Scan for the cell matching the given text and deliver its [x, y] coordinate at center. 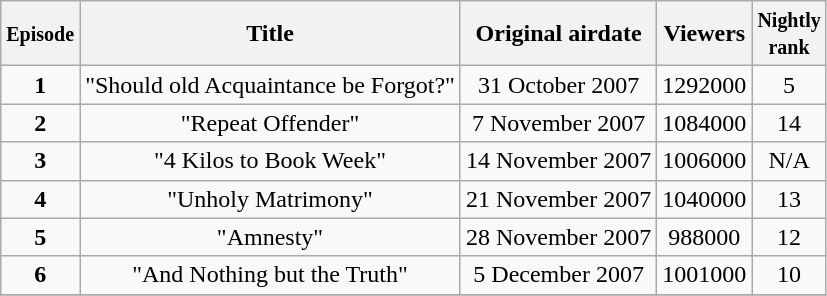
"Unholy Matrimony" [270, 199]
"And Nothing but the Truth" [270, 275]
14 November 2007 [558, 161]
12 [789, 237]
13 [789, 199]
31 October 2007 [558, 85]
Viewers [704, 34]
Episode [40, 34]
N/A [789, 161]
4 [40, 199]
"Should old Acquaintance be Forgot?" [270, 85]
"4 Kilos to Book Week" [270, 161]
1006000 [704, 161]
1084000 [704, 123]
Title [270, 34]
10 [789, 275]
3 [40, 161]
Nightlyrank [789, 34]
1040000 [704, 199]
14 [789, 123]
1 [40, 85]
21 November 2007 [558, 199]
"Repeat Offender" [270, 123]
1292000 [704, 85]
7 November 2007 [558, 123]
6 [40, 275]
Original airdate [558, 34]
988000 [704, 237]
5 December 2007 [558, 275]
28 November 2007 [558, 237]
"Amnesty" [270, 237]
1001000 [704, 275]
2 [40, 123]
